Pinpoint the cell where the given text exists, returning its [x, y] midpoint coordinate. 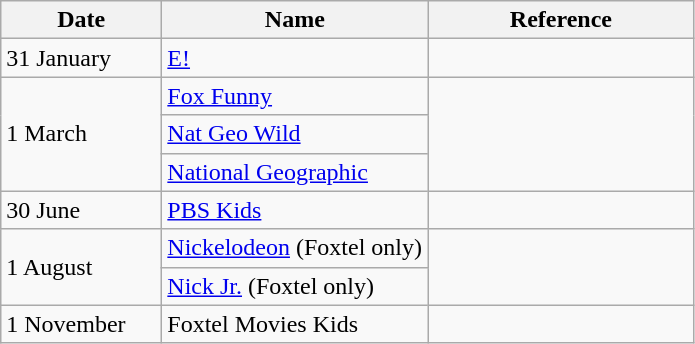
30 June [82, 210]
National Geographic [295, 172]
1 March [82, 134]
Fox Funny [295, 96]
Reference [561, 20]
Name [295, 20]
Foxtel Movies Kids [295, 324]
Nickelodeon (Foxtel only) [295, 248]
Nick Jr. (Foxtel only) [295, 286]
E! [295, 58]
Date [82, 20]
31 January [82, 58]
1 August [82, 267]
1 November [82, 324]
Nat Geo Wild [295, 134]
PBS Kids [295, 210]
